Scan for the cell matching the given text and deliver its [X, Y] coordinate at center. 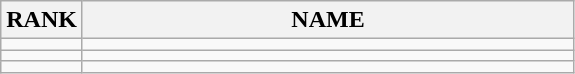
NAME [328, 20]
RANK [42, 20]
